Detect which cell encompasses the target text, then output its (X, Y) center coordinate. 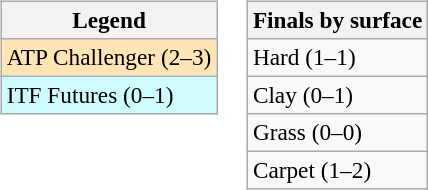
ATP Challenger (2–3) (108, 57)
Grass (0–0) (337, 133)
Legend (108, 20)
ITF Futures (0–1) (108, 95)
Carpet (1–2) (337, 171)
Clay (0–1) (337, 95)
Finals by surface (337, 20)
Hard (1–1) (337, 57)
